Detect which cell encompasses the target text, then output its (X, Y) center coordinate. 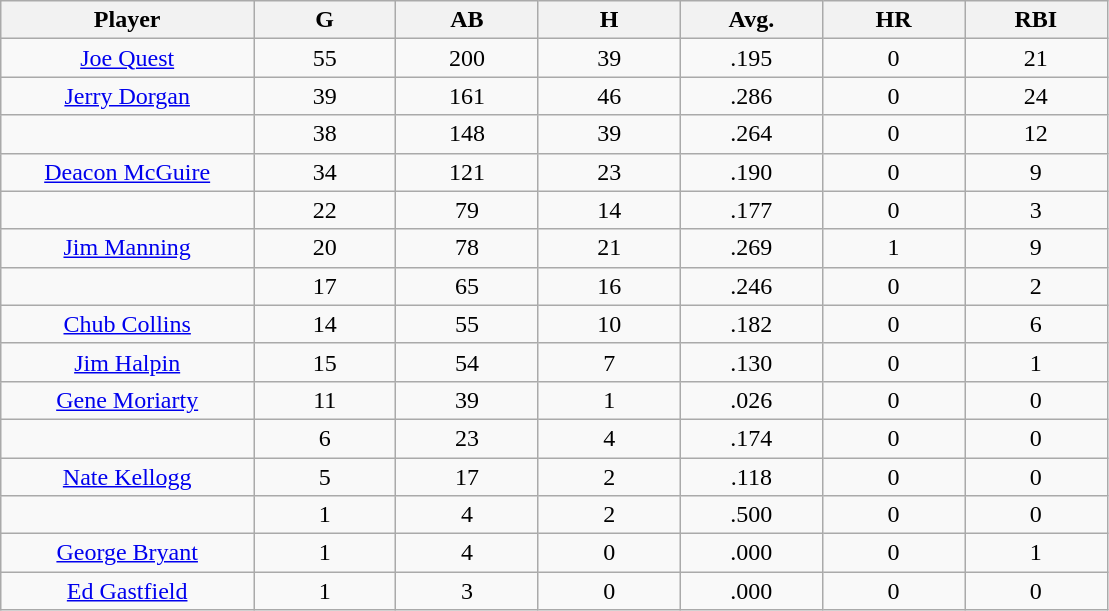
G (325, 20)
38 (325, 134)
54 (467, 362)
79 (467, 210)
7 (609, 362)
AB (467, 20)
George Bryant (128, 553)
Chub Collins (128, 324)
Jim Manning (128, 248)
.182 (751, 324)
10 (609, 324)
.190 (751, 172)
Player (128, 20)
5 (325, 477)
RBI (1036, 20)
148 (467, 134)
22 (325, 210)
HR (893, 20)
.130 (751, 362)
.246 (751, 286)
65 (467, 286)
12 (1036, 134)
.174 (751, 438)
Gene Moriarty (128, 400)
.264 (751, 134)
H (609, 20)
.195 (751, 58)
46 (609, 96)
.177 (751, 210)
Deacon McGuire (128, 172)
15 (325, 362)
11 (325, 400)
24 (1036, 96)
20 (325, 248)
200 (467, 58)
.500 (751, 515)
.026 (751, 400)
.269 (751, 248)
Avg. (751, 20)
Jim Halpin (128, 362)
Jerry Dorgan (128, 96)
16 (609, 286)
161 (467, 96)
78 (467, 248)
.118 (751, 477)
Nate Kellogg (128, 477)
Ed Gastfield (128, 591)
121 (467, 172)
.286 (751, 96)
Joe Quest (128, 58)
34 (325, 172)
